Locate the cell with the specified text and output its (X, Y) center coordinate. 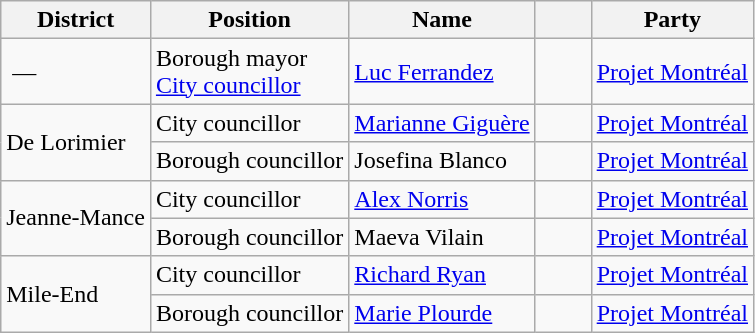
Name (442, 20)
Position (249, 20)
Mile-End (76, 294)
Jeanne-Mance (76, 218)
Party (672, 20)
— (76, 72)
De Lorimier (76, 142)
Borough mayorCity councillor (249, 72)
Marie Plourde (442, 313)
District (76, 20)
Luc Ferrandez (442, 72)
Alex Norris (442, 199)
Maeva Vilain (442, 237)
Richard Ryan (442, 275)
Josefina Blanco (442, 161)
Marianne Giguère (442, 123)
